Find where the given text appears and provide that cell's center as (X, Y) coordinate. 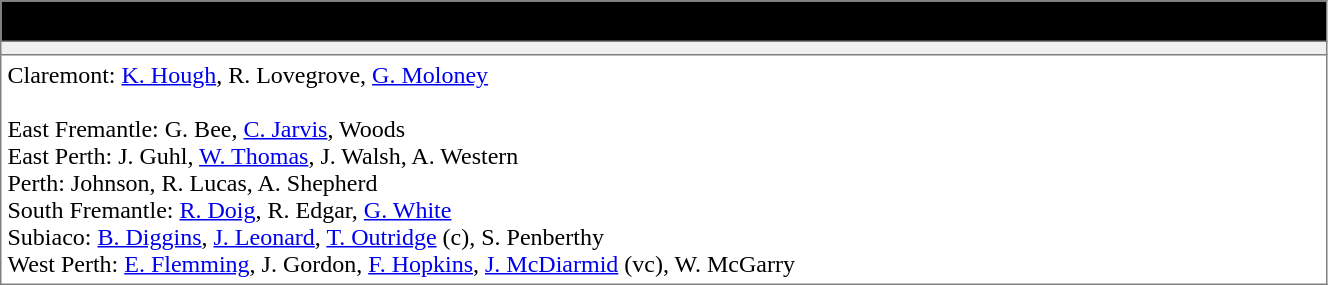
Western Australian Carnival Squad (664, 21)
